Find where the given text appears and provide that cell's center as (X, Y) coordinate. 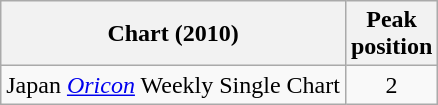
Japan Oricon Weekly Single Chart (174, 85)
2 (391, 85)
Chart (2010) (174, 34)
Peakposition (391, 34)
